Output the [X, Y] coordinate of the center of the cell containing the given text.  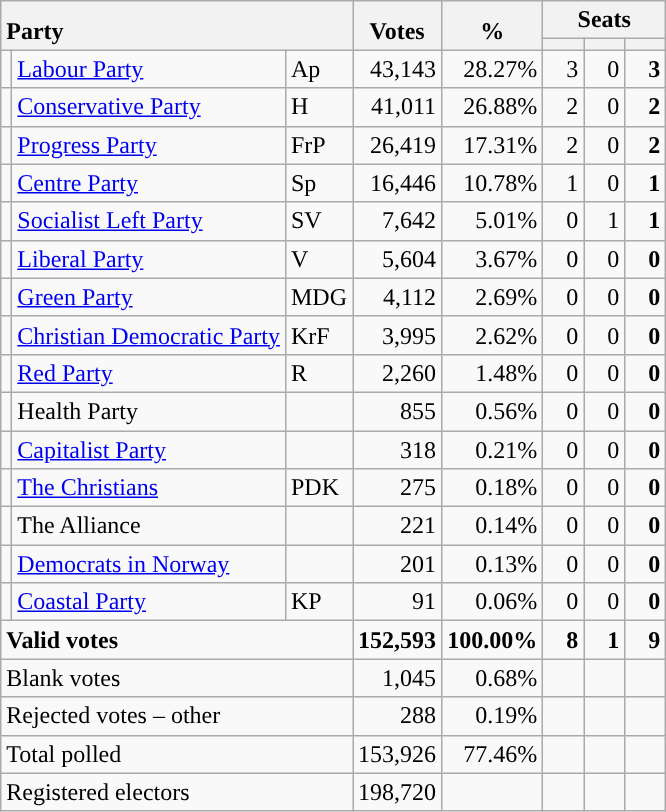
318 [398, 449]
Health Party [149, 411]
Seats [604, 20]
Registered electors [177, 792]
Blank votes [177, 678]
201 [398, 564]
R [318, 373]
5.01% [492, 221]
8 [564, 640]
3,995 [398, 335]
152,593 [398, 640]
28.27% [492, 69]
855 [398, 411]
9 [646, 640]
275 [398, 488]
Centre Party [149, 183]
7,642 [398, 221]
77.46% [492, 754]
0.14% [492, 526]
Party [177, 26]
0.68% [492, 678]
KP [318, 602]
FrP [318, 145]
5,604 [398, 259]
% [492, 26]
Liberal Party [149, 259]
Coastal Party [149, 602]
Christian Democratic Party [149, 335]
MDG [318, 297]
Red Party [149, 373]
Sp [318, 183]
198,720 [398, 792]
26,419 [398, 145]
Democrats in Norway [149, 564]
91 [398, 602]
26.88% [492, 107]
0.13% [492, 564]
1,045 [398, 678]
17.31% [492, 145]
2.69% [492, 297]
Socialist Left Party [149, 221]
Progress Party [149, 145]
Rejected votes – other [177, 716]
The Alliance [149, 526]
H [318, 107]
153,926 [398, 754]
KrF [318, 335]
Votes [398, 26]
Conservative Party [149, 107]
4,112 [398, 297]
41,011 [398, 107]
The Christians [149, 488]
Ap [318, 69]
PDK [318, 488]
Labour Party [149, 69]
2.62% [492, 335]
Total polled [177, 754]
V [318, 259]
0.19% [492, 716]
10.78% [492, 183]
Capitalist Party [149, 449]
16,446 [398, 183]
221 [398, 526]
100.00% [492, 640]
43,143 [398, 69]
Green Party [149, 297]
0.56% [492, 411]
0.18% [492, 488]
SV [318, 221]
3.67% [492, 259]
1.48% [492, 373]
0.06% [492, 602]
0.21% [492, 449]
2,260 [398, 373]
Valid votes [177, 640]
288 [398, 716]
